Detect which cell encompasses the target text, then output its (x, y) center coordinate. 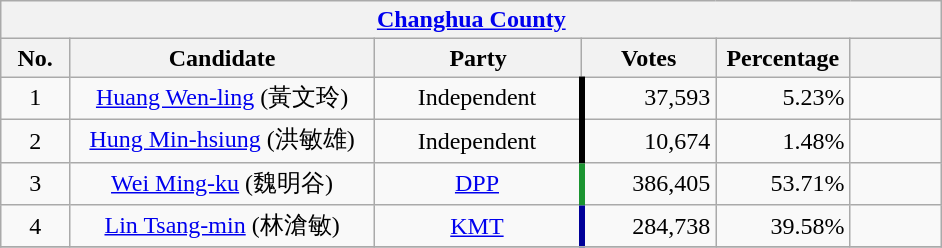
386,405 (649, 184)
37,593 (649, 98)
Percentage (783, 58)
1 (36, 98)
Votes (649, 58)
KMT (478, 226)
DPP (478, 184)
Changhua County (472, 20)
39.58% (783, 226)
5.23% (783, 98)
10,674 (649, 140)
Hung Min-hsiung (洪敏雄) (222, 140)
2 (36, 140)
No. (36, 58)
53.71% (783, 184)
Lin Tsang-min (林滄敏) (222, 226)
Huang Wen-ling (黃文玲) (222, 98)
1.48% (783, 140)
Party (478, 58)
Wei Ming-ku (魏明谷) (222, 184)
284,738 (649, 226)
Candidate (222, 58)
3 (36, 184)
4 (36, 226)
